Locate the cell with the specified text and output its [x, y] center coordinate. 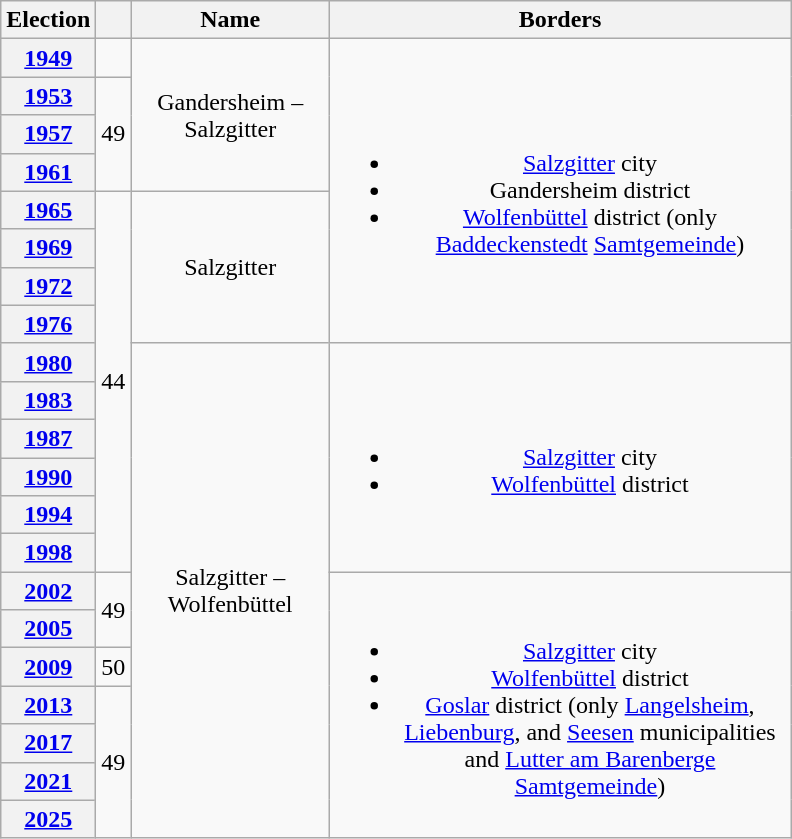
1953 [48, 96]
Salzgitter cityWolfenbüttel district [560, 457]
2025 [48, 819]
2005 [48, 629]
44 [114, 382]
1990 [48, 477]
1969 [48, 248]
Salzgitter cityGandersheim districtWolfenbüttel district (only Baddeckenstedt Samtgemeinde) [560, 191]
Salzgitter – Wolfenbüttel [230, 590]
2002 [48, 591]
Salzgitter [230, 267]
2009 [48, 667]
Name [230, 20]
1980 [48, 362]
1972 [48, 286]
1957 [48, 134]
2013 [48, 705]
1976 [48, 324]
Borders [560, 20]
1983 [48, 400]
50 [114, 667]
Election [48, 20]
1961 [48, 172]
1987 [48, 438]
2021 [48, 781]
1965 [48, 210]
1994 [48, 515]
Gandersheim – Salzgitter [230, 115]
2017 [48, 743]
Salzgitter cityWolfenbüttel districtGoslar district (only Langelsheim, Liebenburg, and Seesen municipalities and Lutter am Barenberge Samtgemeinde) [560, 705]
1949 [48, 58]
1998 [48, 553]
